Identify which cell holds the provided text, then report its [X, Y] central coordinate. 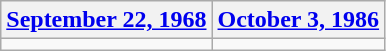
October 3, 1986 [298, 20]
September 22, 1968 [106, 20]
